Find where the given text appears and provide that cell's center as [X, Y] coordinate. 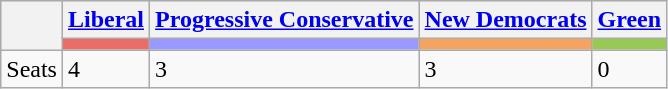
New Democrats [506, 20]
4 [106, 69]
0 [630, 69]
Liberal [106, 20]
Green [630, 20]
Seats [32, 69]
Progressive Conservative [284, 20]
